Detect which cell encompasses the target text, then output its [X, Y] center coordinate. 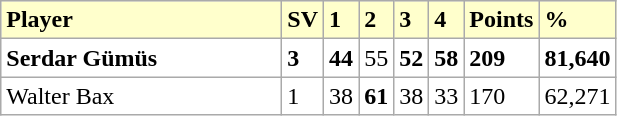
33 [446, 96]
Serdar Gümüs [142, 58]
209 [502, 58]
44 [342, 58]
170 [502, 96]
62,271 [578, 96]
2 [376, 20]
Walter Bax [142, 96]
Player [142, 20]
81,640 [578, 58]
58 [446, 58]
61 [376, 96]
4 [446, 20]
Points [502, 20]
% [578, 20]
55 [376, 58]
52 [412, 58]
SV [303, 20]
